Identify which cell holds the provided text, then report its (X, Y) central coordinate. 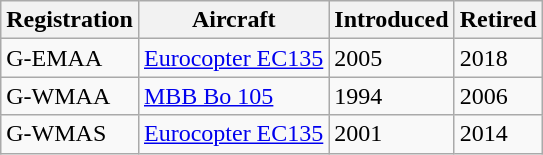
1994 (392, 96)
Aircraft (233, 20)
Registration (70, 20)
2001 (392, 134)
2018 (498, 58)
G-WMAA (70, 96)
Retired (498, 20)
2006 (498, 96)
2014 (498, 134)
MBB Bo 105 (233, 96)
Introduced (392, 20)
2005 (392, 58)
G-WMAS (70, 134)
G-EMAA (70, 58)
